Return the [X, Y] coordinate for the center point of the cell that contains the specified text.  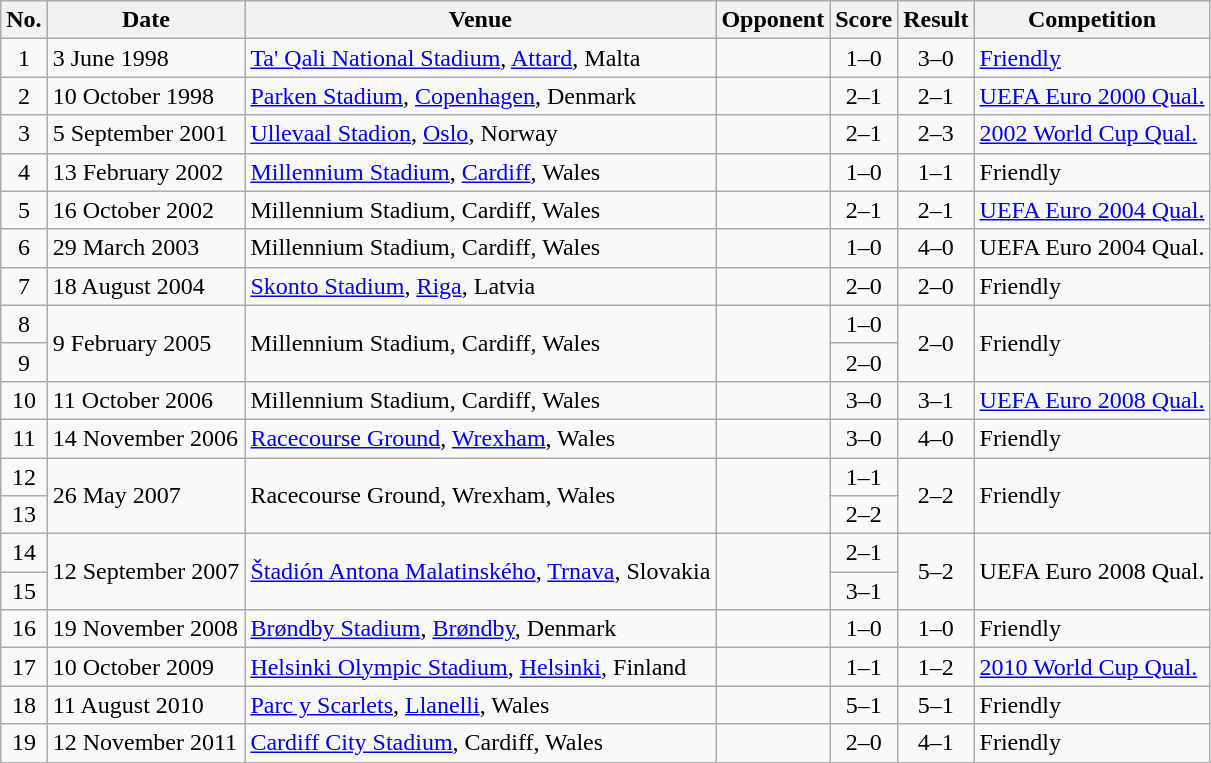
14 November 2006 [146, 438]
16 [24, 629]
UEFA Euro 2000 Qual. [1092, 96]
11 October 2006 [146, 400]
Ta' Qali National Stadium, Attard, Malta [480, 58]
Opponent [773, 20]
1–2 [936, 667]
4–1 [936, 743]
18 [24, 705]
Result [936, 20]
Competition [1092, 20]
Štadión Antona Malatinského, Trnava, Slovakia [480, 572]
7 [24, 286]
Date [146, 20]
No. [24, 20]
10 October 2009 [146, 667]
Cardiff City Stadium, Cardiff, Wales [480, 743]
26 May 2007 [146, 496]
Brøndby Stadium, Brøndby, Denmark [480, 629]
10 October 1998 [146, 96]
12 November 2011 [146, 743]
9 February 2005 [146, 343]
14 [24, 553]
11 August 2010 [146, 705]
2 [24, 96]
13 [24, 515]
19 [24, 743]
8 [24, 324]
5–2 [936, 572]
Parc y Scarlets, Llanelli, Wales [480, 705]
9 [24, 362]
29 March 2003 [146, 248]
Parken Stadium, Copenhagen, Denmark [480, 96]
Score [864, 20]
Helsinki Olympic Stadium, Helsinki, Finland [480, 667]
4 [24, 172]
1 [24, 58]
5 [24, 210]
6 [24, 248]
Ullevaal Stadion, Oslo, Norway [480, 134]
16 October 2002 [146, 210]
11 [24, 438]
Skonto Stadium, Riga, Latvia [480, 286]
2010 World Cup Qual. [1092, 667]
18 August 2004 [146, 286]
5 September 2001 [146, 134]
17 [24, 667]
3 June 1998 [146, 58]
10 [24, 400]
15 [24, 591]
2002 World Cup Qual. [1092, 134]
13 February 2002 [146, 172]
12 [24, 477]
Venue [480, 20]
3 [24, 134]
2–3 [936, 134]
19 November 2008 [146, 629]
12 September 2007 [146, 572]
